Extract the (x, y) coordinate from the center of the cell holding the provided text.  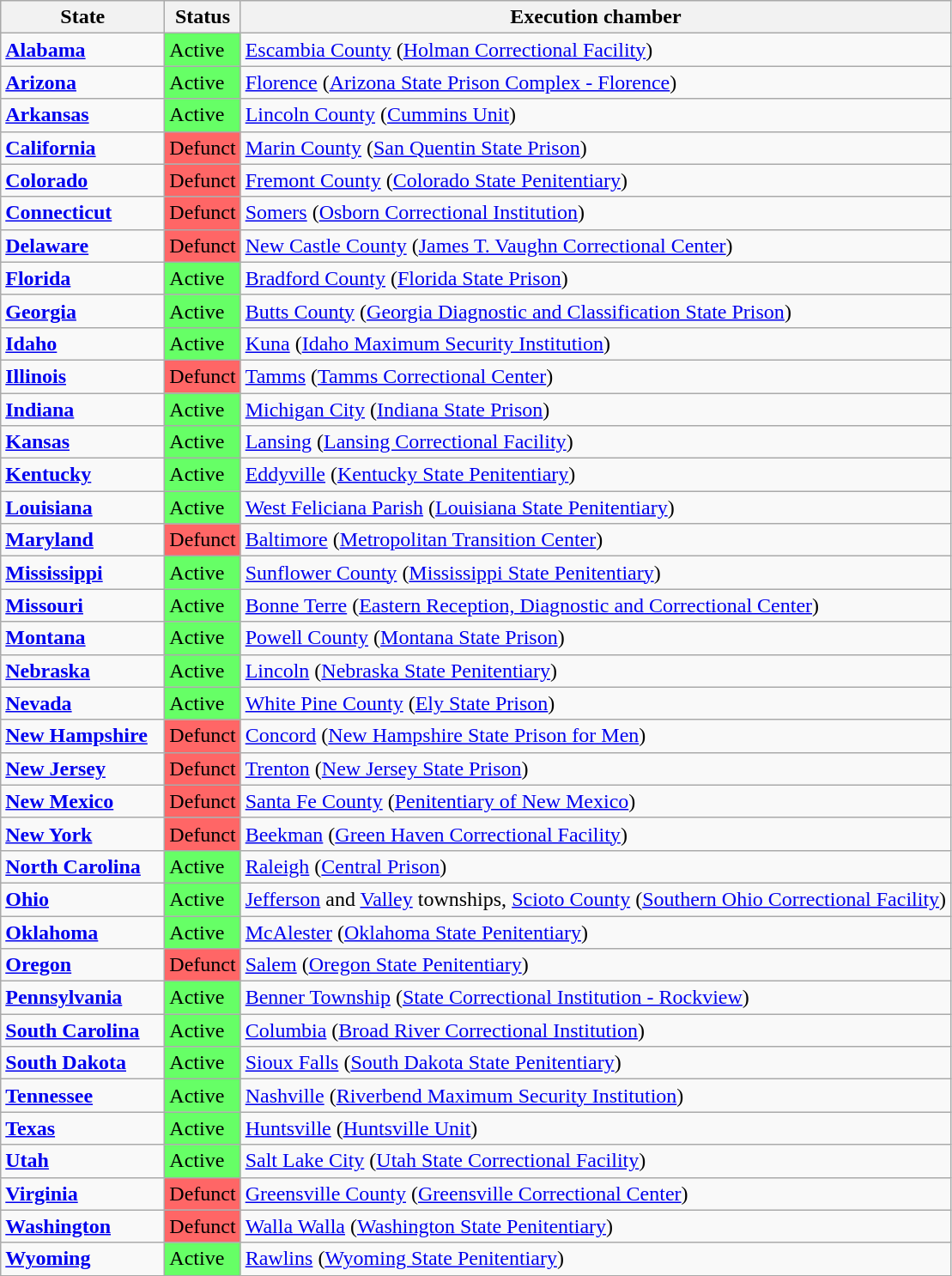
Missouri (82, 605)
Pennsylvania (82, 998)
California (82, 148)
Maryland (82, 540)
Indiana (82, 410)
Walla Walla (Washington State Penitentiary) (596, 1226)
Georgia (82, 311)
Execution chamber (596, 17)
Colorado (82, 180)
Raleigh (Central Prison) (596, 866)
Bradford County (Florida State Prison) (596, 278)
Columbia (Broad River Correctional Institution) (596, 1030)
Nebraska (82, 671)
Idaho (82, 343)
Trenton (New Jersey State Prison) (596, 769)
Wyoming (82, 1259)
Arizona (82, 82)
Escambia County (Holman Correctional Facility) (596, 50)
Delaware (82, 246)
Florida (82, 278)
Alabama (82, 50)
Jefferson and Valley townships, Scioto County (Southern Ohio Correctional Facility) (596, 899)
McAlester (Oklahoma State Penitentiary) (596, 932)
New Jersey (82, 769)
Greensville County (Greensville Correctional Center) (596, 1194)
Baltimore (Metropolitan Transition Center) (596, 540)
Washington (82, 1226)
Tennessee (82, 1096)
Illinois (82, 376)
Texas (82, 1128)
Butts County (Georgia Diagnostic and Classification State Prison) (596, 311)
Lincoln County (Cummins Unit) (596, 115)
Nevada (82, 703)
New Castle County (James T. Vaughn Correctional Center) (596, 246)
Kansas (82, 442)
Sioux Falls (South Dakota State Penitentiary) (596, 1063)
West Feliciana Parish (Louisiana State Penitentiary) (596, 507)
Lincoln (Nebraska State Penitentiary) (596, 671)
New Hampshire (82, 736)
Marin County (San Quentin State Prison) (596, 148)
Somers (Osborn Correctional Institution) (596, 213)
Michigan City (Indiana State Prison) (596, 410)
Louisiana (82, 507)
Bonne Terre (Eastern Reception, Diagnostic and Correctional Center) (596, 605)
Arkansas (82, 115)
Status (203, 17)
Salt Lake City (Utah State Correctional Facility) (596, 1161)
Santa Fe County (Penitentiary of New Mexico) (596, 801)
Lansing (Lansing Correctional Facility) (596, 442)
Utah (82, 1161)
Huntsville (Huntsville Unit) (596, 1128)
Mississippi (82, 573)
North Carolina (82, 866)
Montana (82, 638)
Fremont County (Colorado State Penitentiary) (596, 180)
Nashville (Riverbend Maximum Security Institution) (596, 1096)
State (82, 17)
Tamms (Tamms Correctional Center) (596, 376)
Kentucky (82, 475)
Salem (Oregon State Penitentiary) (596, 965)
Oregon (82, 965)
Virginia (82, 1194)
Concord (New Hampshire State Prison for Men) (596, 736)
Benner Township (State Correctional Institution - Rockview) (596, 998)
Rawlins (Wyoming State Penitentiary) (596, 1259)
South Carolina (82, 1030)
Powell County (Montana State Prison) (596, 638)
Beekman (Green Haven Correctional Facility) (596, 834)
White Pine County (Ely State Prison) (596, 703)
South Dakota (82, 1063)
Eddyville (Kentucky State Penitentiary) (596, 475)
Sunflower County (Mississippi State Penitentiary) (596, 573)
Ohio (82, 899)
New York (82, 834)
Connecticut (82, 213)
New Mexico (82, 801)
Kuna (Idaho Maximum Security Institution) (596, 343)
Florence (Arizona State Prison Complex - Florence) (596, 82)
Oklahoma (82, 932)
